Return (x, y) of the center of cell containing provided text 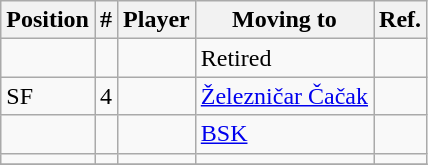
Železničar Čačak (284, 96)
4 (106, 96)
Moving to (284, 20)
Player (157, 20)
BSK (284, 134)
Ref. (400, 20)
Position (48, 20)
SF (48, 96)
# (106, 20)
Retired (284, 58)
